From the cell containing the given text, extract its center point as (X, Y) coordinate. 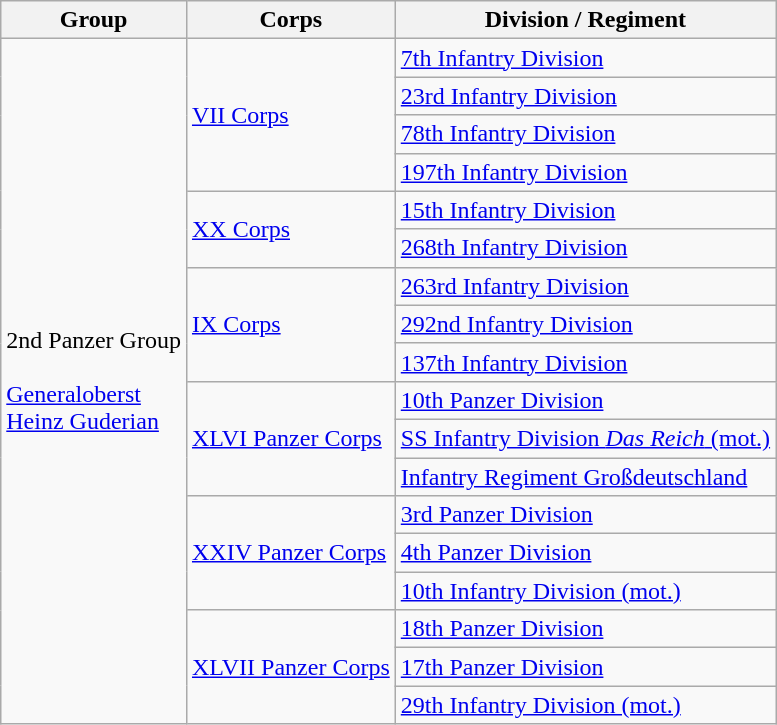
Group (94, 20)
137th Infantry Division (585, 362)
XXIV Panzer Corps (290, 553)
18th Panzer Division (585, 629)
Infantry Regiment Großdeutschland (585, 477)
292nd Infantry Division (585, 324)
SS Infantry Division Das Reich (mot.) (585, 438)
10th Panzer Division (585, 400)
3rd Panzer Division (585, 515)
23rd Infantry Division (585, 96)
XLVI Panzer Corps (290, 438)
197th Infantry Division (585, 172)
XLVII Panzer Corps (290, 667)
263rd Infantry Division (585, 286)
17th Panzer Division (585, 667)
IX Corps (290, 324)
268th Infantry Division (585, 248)
7th Infantry Division (585, 58)
XX Corps (290, 229)
78th Infantry Division (585, 134)
Division / Regiment (585, 20)
15th Infantry Division (585, 210)
Corps (290, 20)
VII Corps (290, 115)
4th Panzer Division (585, 553)
29th Infantry Division (mot.) (585, 705)
2nd Panzer GroupGeneraloberstHeinz Guderian (94, 382)
10th Infantry Division (mot.) (585, 591)
